Return the (X, Y) coordinate for the center point of the cell that contains the specified text.  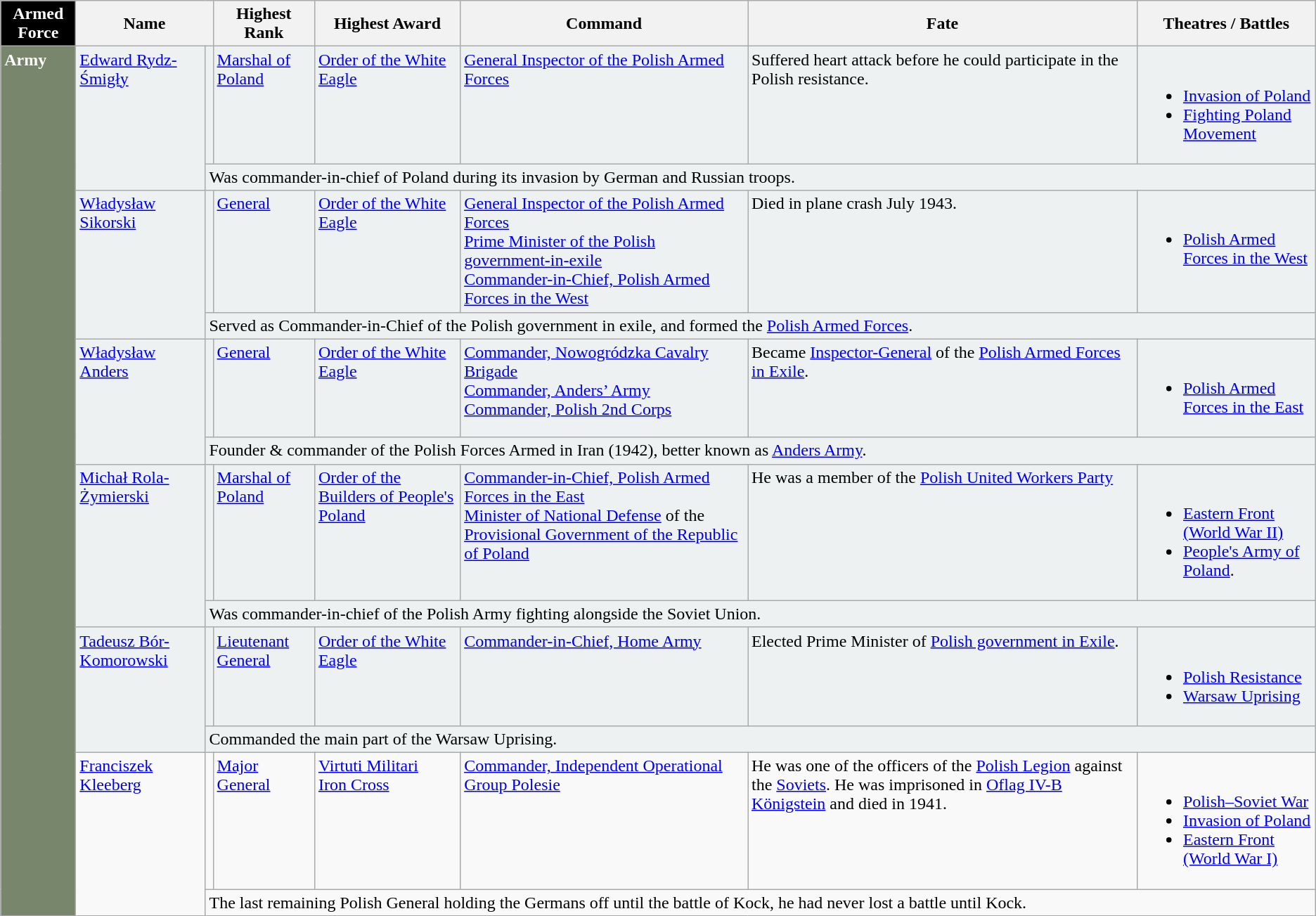
Name (145, 24)
Commander-in-Chief, Polish Armed Forces in the EastMinister of National Defense of the Provisional Government of the Republic of Poland (605, 532)
Was commander-in-chief of Poland during its invasion by German and Russian troops. (761, 177)
Lieutenant General (264, 676)
Army (38, 481)
Polish–Soviet WarInvasion of PolandEastern Front (World War I) (1226, 820)
Theatres / Battles (1226, 24)
Edward Rydz-Śmigły (141, 118)
Commander, Nowogródzka Cavalry BrigadeCommander, Anders’ ArmyCommander, Polish 2nd Corps (605, 388)
Major General (264, 820)
Commander, Independent Operational Group Polesie (605, 820)
Franciszek Kleeberg (141, 834)
Suffered heart attack before he could participate in the Polish resistance. (943, 105)
Michał Rola-Żymierski (141, 546)
Highest Rank (264, 24)
Order of the Builders of People's Poland (387, 532)
Founder & commander of the Polish Forces Armed in Iran (1942), better known as Anders Army. (761, 451)
Highest Award (387, 24)
The last remaining Polish General holding the Germans off until the battle of Kock, he had never lost a battle until Kock. (761, 902)
Armed Force (38, 24)
Commander-in-Chief, Home Army (605, 676)
Commanded the main part of the Warsaw Uprising. (761, 739)
Tadeusz Bór-Komorowski (141, 690)
Invasion of PolandFighting Poland Movement (1226, 105)
General Inspector of the Polish Armed Forces (605, 105)
Elected Prime Minister of Polish government in Exile. (943, 676)
Virtuti MilitariIron Cross (387, 820)
Polish ResistanceWarsaw Uprising (1226, 676)
Władysław Anders (141, 401)
Eastern Front (World War II)People's Army of Poland. (1226, 532)
General Inspector of the Polish Armed ForcesPrime Minister of the Polish government-in-exileCommander-in-Chief, Polish Armed Forces in the West (605, 252)
Polish Armed Forces in the West (1226, 252)
Was commander-in-chief of the Polish Army fighting alongside the Soviet Union. (761, 614)
Fate (943, 24)
Polish Armed Forces in the East (1226, 388)
Died in plane crash July 1943. (943, 252)
He was a member of the Polish United Workers Party (943, 532)
He was one of the officers of the Polish Legion against the Soviets. He was imprisoned in Oflag IV-B Königstein and died in 1941. (943, 820)
Command (605, 24)
Became Inspector-General of the Polish Armed Forces in Exile. (943, 388)
Władysław Sikorski (141, 264)
Served as Commander-in-Chief of the Polish government in exile, and formed the Polish Armed Forces. (761, 325)
